For the text-containing cell, return its midpoint in [X, Y] coordinate format. 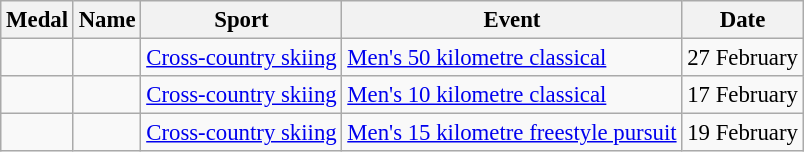
Event [512, 20]
27 February [742, 58]
19 February [742, 133]
Men's 50 kilometre classical [512, 58]
Men's 10 kilometre classical [512, 95]
Date [742, 20]
Name [107, 20]
Medal [38, 20]
17 February [742, 95]
Men's 15 kilometre freestyle pursuit [512, 133]
Sport [242, 20]
